From the cell containing the given text, extract its center point as [X, Y] coordinate. 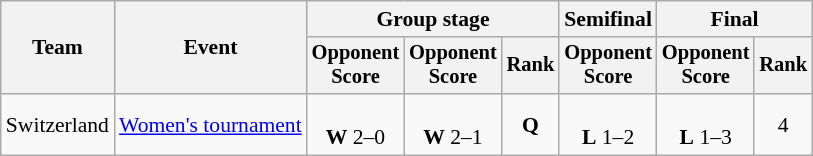
Team [58, 48]
Women's tournament [210, 124]
Final [734, 19]
W 2–0 [356, 124]
L 1–3 [706, 124]
Event [210, 48]
W 2–1 [452, 124]
Q [531, 124]
Switzerland [58, 124]
L 1–2 [608, 124]
4 [783, 124]
Group stage [434, 19]
Semifinal [608, 19]
